Extract the [X, Y] coordinate from the center of the cell holding the provided text.  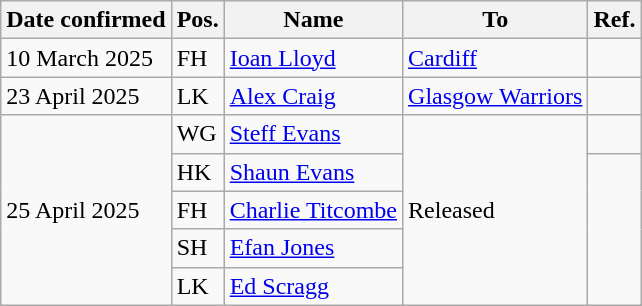
Released [496, 210]
Cardiff [496, 58]
Glasgow Warriors [496, 96]
Ref. [614, 20]
Shaun Evans [313, 172]
Steff Evans [313, 134]
Date confirmed [86, 20]
Efan Jones [313, 248]
Ioan Lloyd [313, 58]
23 April 2025 [86, 96]
WG [198, 134]
10 March 2025 [86, 58]
Ed Scragg [313, 286]
Charlie Titcombe [313, 210]
25 April 2025 [86, 210]
Name [313, 20]
SH [198, 248]
HK [198, 172]
Alex Craig [313, 96]
Pos. [198, 20]
To [496, 20]
